Output the [x, y] coordinate of the center of the cell containing the given text.  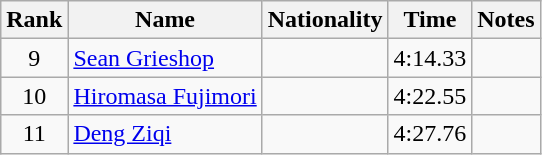
Sean Grieshop [165, 58]
Name [165, 20]
10 [34, 96]
4:27.76 [430, 134]
9 [34, 58]
Nationality [325, 20]
Rank [34, 20]
Notes [506, 20]
4:14.33 [430, 58]
4:22.55 [430, 96]
Deng Ziqi [165, 134]
Hiromasa Fujimori [165, 96]
Time [430, 20]
11 [34, 134]
